Output the (x, y) coordinate of the center of the cell containing the given text.  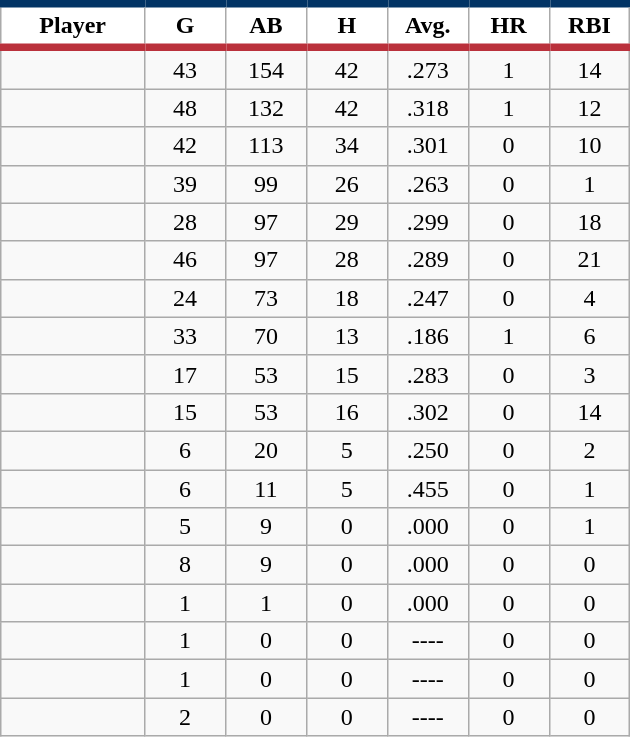
.299 (428, 222)
.186 (428, 336)
RBI (590, 26)
33 (186, 336)
29 (346, 222)
21 (590, 260)
8 (186, 565)
11 (266, 489)
H (346, 26)
12 (590, 108)
Avg. (428, 26)
43 (186, 68)
73 (266, 298)
48 (186, 108)
.318 (428, 108)
17 (186, 374)
.302 (428, 412)
154 (266, 68)
132 (266, 108)
70 (266, 336)
HR (508, 26)
24 (186, 298)
34 (346, 146)
AB (266, 26)
26 (346, 184)
.301 (428, 146)
3 (590, 374)
.263 (428, 184)
20 (266, 450)
13 (346, 336)
16 (346, 412)
.289 (428, 260)
46 (186, 260)
G (186, 26)
113 (266, 146)
.455 (428, 489)
Player (73, 26)
4 (590, 298)
10 (590, 146)
.250 (428, 450)
.247 (428, 298)
39 (186, 184)
99 (266, 184)
.273 (428, 68)
.283 (428, 374)
